From the cell containing the given text, extract its center point as (x, y) coordinate. 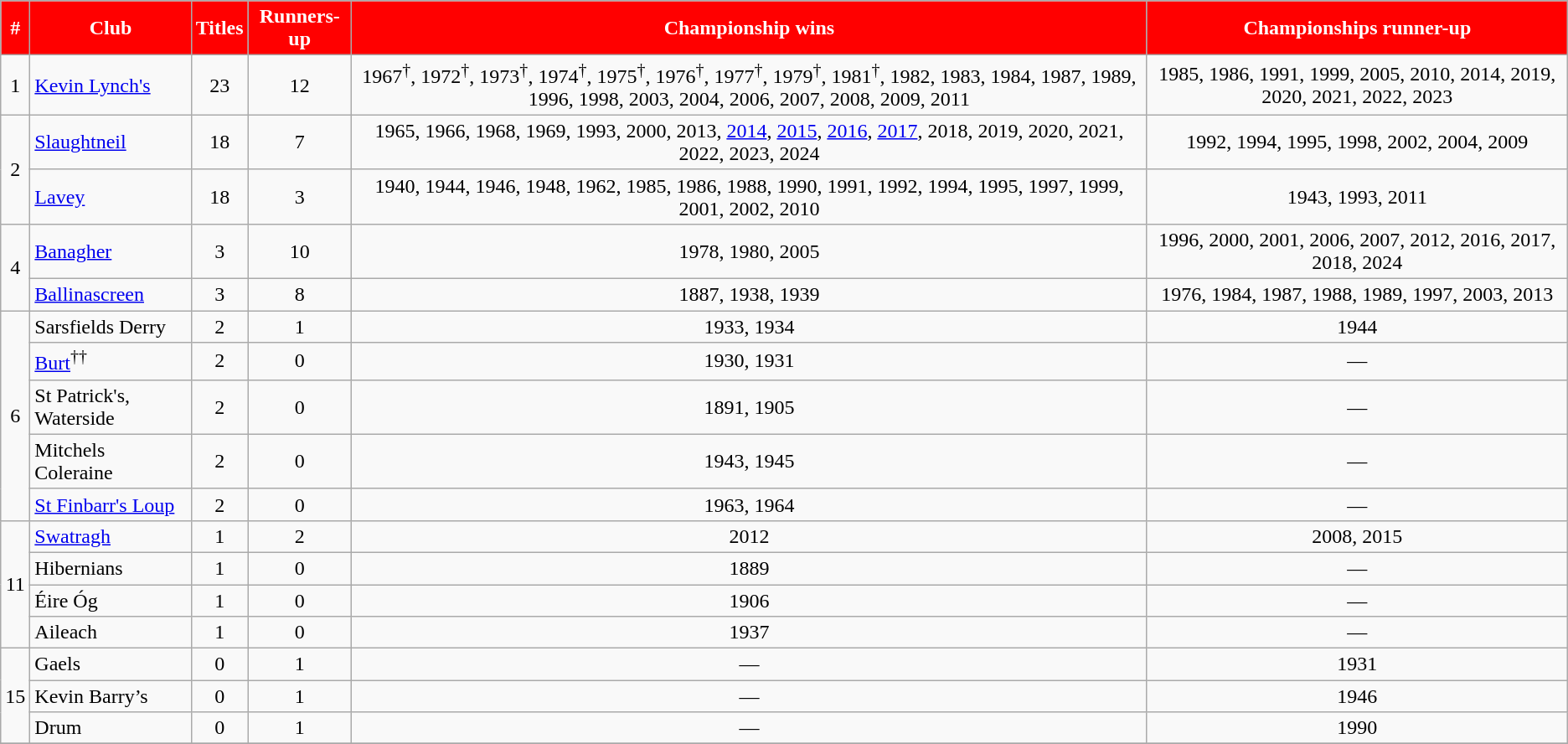
11 (15, 584)
2008, 2015 (1357, 536)
12 (300, 85)
Aileach (111, 633)
St Finbarr's Loup (111, 504)
1889 (749, 568)
Lavey (111, 196)
1992, 1994, 1995, 1998, 2002, 2004, 2009 (1357, 142)
Hibernians (111, 568)
Kevin Lynch's (111, 85)
St Patrick's, Waterside (111, 407)
15 (15, 696)
6 (15, 416)
Titles (219, 28)
Éire Óg (111, 601)
1937 (749, 633)
Championships runner-up (1357, 28)
1965, 1966, 1968, 1969, 1993, 2000, 2013, 2014, 2015, 2016, 2017, 2018, 2019, 2020, 2021, 2022, 2023, 2024 (749, 142)
1978, 1980, 2005 (749, 251)
7 (300, 142)
10 (300, 251)
Swatragh (111, 536)
1990 (1357, 728)
1887, 1938, 1939 (749, 295)
# (15, 28)
1891, 1905 (749, 407)
1976, 1984, 1987, 1988, 1989, 1997, 2003, 2013 (1357, 295)
Ballinascreen (111, 295)
1946 (1357, 696)
1963, 1964 (749, 504)
1967†, 1972†, 1973†, 1974†, 1975†, 1976†, 1977†, 1979†, 1981†, 1982, 1983, 1984, 1987, 1989, 1996, 1998, 2003, 2004, 2006, 2007, 2008, 2009, 2011 (749, 85)
8 (300, 295)
4 (15, 266)
1940, 1944, 1946, 1948, 1962, 1985, 1986, 1988, 1990, 1991, 1992, 1994, 1995, 1997, 1999, 2001, 2002, 2010 (749, 196)
1985, 1986, 1991, 1999, 2005, 2010, 2014, 2019, 2020, 2021, 2022, 2023 (1357, 85)
1930, 1931 (749, 362)
Kevin Barry’s (111, 696)
1943, 1993, 2011 (1357, 196)
2012 (749, 536)
Mitchels Coleraine (111, 461)
1996, 2000, 2001, 2006, 2007, 2012, 2016, 2017, 2018, 2024 (1357, 251)
Runners-up (300, 28)
Club (111, 28)
1906 (749, 601)
Slaughtneil (111, 142)
Drum (111, 728)
Gaels (111, 664)
1943, 1945 (749, 461)
Championship wins (749, 28)
1944 (1357, 327)
1931 (1357, 664)
Banagher (111, 251)
1933, 1934 (749, 327)
23 (219, 85)
Burt†† (111, 362)
Sarsfields Derry (111, 327)
